Capture the cell that displays the provided text and extract its [x, y] central coordinate. 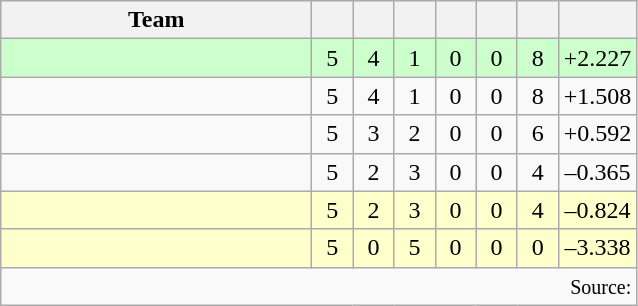
+2.227 [598, 58]
–0.365 [598, 172]
+0.592 [598, 134]
Source: [319, 286]
–0.824 [598, 210]
+1.508 [598, 96]
Team [156, 20]
6 [538, 134]
–3.338 [598, 248]
